Output the (x, y) coordinate of the center of the cell containing the given text.  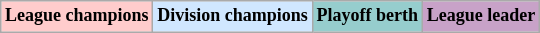
League champions (77, 16)
Playoff berth (367, 16)
League leader (480, 16)
Division champions (232, 16)
